Identify which cell holds the provided text, then report its (X, Y) central coordinate. 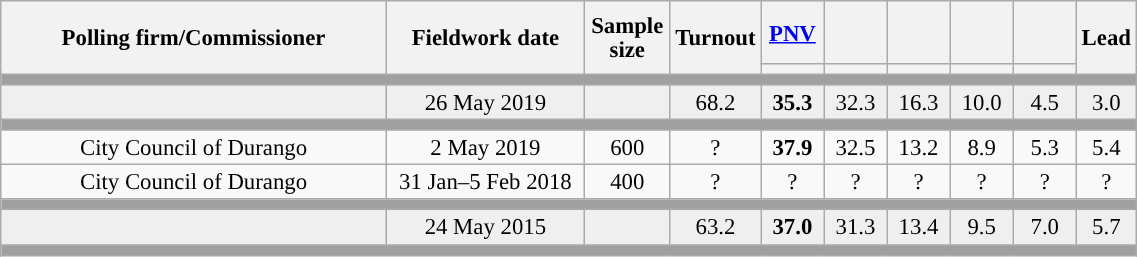
9.5 (982, 228)
2 May 2019 (485, 148)
10.0 (982, 102)
Sample size (627, 38)
4.5 (1044, 102)
37.0 (792, 228)
7.0 (1044, 228)
35.3 (792, 102)
13.2 (918, 148)
32.5 (856, 148)
5.4 (1106, 148)
400 (627, 182)
68.2 (716, 102)
Fieldwork date (485, 38)
16.3 (918, 102)
26 May 2019 (485, 102)
PNV (792, 32)
Turnout (716, 38)
3.0 (1106, 102)
600 (627, 148)
Polling firm/Commissioner (194, 38)
37.9 (792, 148)
31.3 (856, 228)
8.9 (982, 148)
13.4 (918, 228)
24 May 2015 (485, 228)
Lead (1106, 38)
5.7 (1106, 228)
32.3 (856, 102)
31 Jan–5 Feb 2018 (485, 182)
63.2 (716, 228)
5.3 (1044, 148)
